For the text-containing cell, return its midpoint in (x, y) coordinate format. 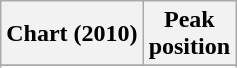
Chart (2010) (72, 34)
Peakposition (189, 34)
